Identify which cell holds the provided text, then report its (x, y) central coordinate. 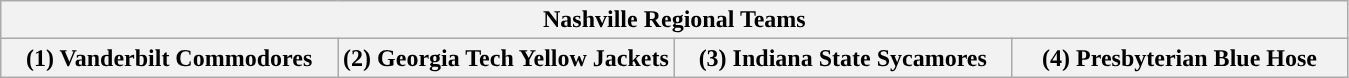
(2) Georgia Tech Yellow Jackets (506, 58)
Nashville Regional Teams (674, 20)
(4) Presbyterian Blue Hose (1180, 58)
(3) Indiana State Sycamores (842, 58)
(1) Vanderbilt Commodores (170, 58)
